For the text-containing cell, return its midpoint in [X, Y] coordinate format. 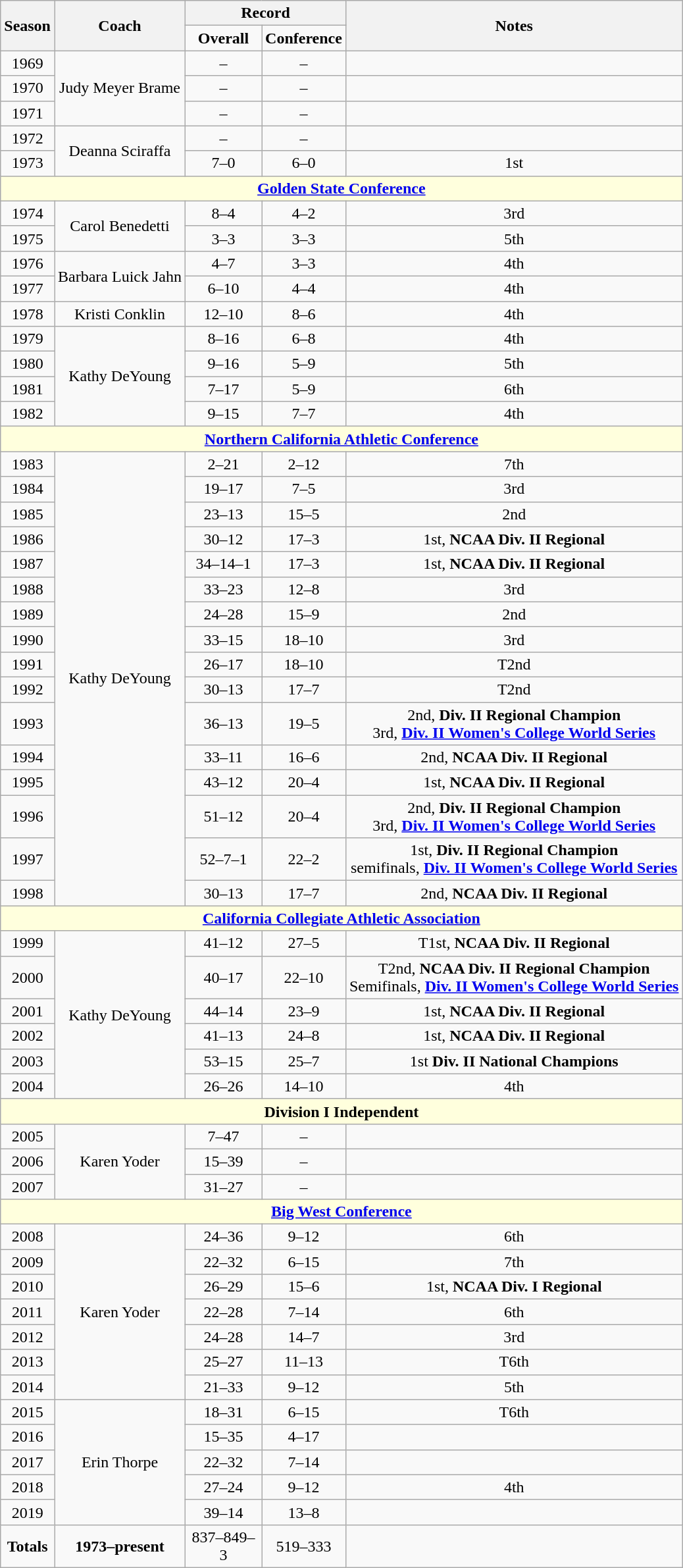
2000 [28, 977]
1987 [28, 564]
7–47 [223, 1136]
15–39 [223, 1161]
1978 [28, 314]
33–15 [223, 639]
8–16 [223, 339]
52–7–1 [223, 860]
2018 [28, 1487]
2006 [28, 1161]
2014 [28, 1387]
Totals [28, 1546]
6–8 [304, 339]
519–333 [304, 1546]
Division I Independent [341, 1111]
15–35 [223, 1437]
Notes [514, 26]
Barbara Luick Jahn [120, 276]
1994 [28, 758]
1980 [28, 364]
2009 [28, 1262]
23–13 [223, 514]
4–2 [304, 213]
1st Div. II National Champions [514, 1061]
6–0 [304, 163]
8–4 [223, 213]
51–12 [223, 816]
41–13 [223, 1036]
2007 [28, 1187]
837–849–3 [223, 1546]
6–10 [223, 288]
2–21 [223, 464]
1990 [28, 639]
Overall [223, 38]
Golden State Conference [341, 188]
4–4 [304, 288]
1979 [28, 339]
9–15 [223, 414]
2012 [28, 1337]
1988 [28, 589]
15–5 [304, 514]
41–12 [223, 943]
Judy Meyer Brame [120, 88]
2010 [28, 1287]
26–26 [223, 1086]
1981 [28, 389]
2008 [28, 1237]
1973–present [120, 1546]
2005 [28, 1136]
1985 [28, 514]
24–36 [223, 1237]
1st [514, 163]
7–17 [223, 389]
1970 [28, 88]
26–17 [223, 664]
1983 [28, 464]
12–8 [304, 589]
26–29 [223, 1287]
7–0 [223, 163]
53–15 [223, 1061]
22–2 [304, 860]
4–7 [223, 263]
Deanna Sciraffa [120, 151]
Coach [120, 26]
1975 [28, 238]
19–5 [304, 723]
27–5 [304, 943]
1991 [28, 664]
43–12 [223, 783]
2–12 [304, 464]
23–9 [304, 1011]
1982 [28, 414]
1974 [28, 213]
22–10 [304, 977]
1986 [28, 539]
13–8 [304, 1512]
27–24 [223, 1487]
2016 [28, 1437]
1973 [28, 163]
Kristi Conklin [120, 314]
31–27 [223, 1187]
Northern California Athletic Conference [341, 439]
1984 [28, 489]
2015 [28, 1412]
33–11 [223, 758]
33–23 [223, 589]
21–33 [223, 1387]
24–8 [304, 1036]
1972 [28, 138]
Conference [304, 38]
34–14–1 [223, 564]
14–7 [304, 1337]
1989 [28, 614]
1999 [28, 943]
1971 [28, 113]
22–28 [223, 1312]
40–17 [223, 977]
19–17 [223, 489]
Record [265, 13]
8–6 [304, 314]
36–13 [223, 723]
2002 [28, 1036]
2001 [28, 1011]
18–31 [223, 1412]
14–10 [304, 1086]
4–17 [304, 1437]
16–6 [304, 758]
1992 [28, 689]
1st, Div. II Regional Championsemifinals, Div. II Women's College World Series [514, 860]
California Collegiate Athletic Association [341, 918]
1995 [28, 783]
1977 [28, 288]
1997 [28, 860]
T2nd, NCAA Div. II Regional ChampionSemifinals, Div. II Women's College World Series [514, 977]
Big West Conference [341, 1212]
Carol Benedetti [120, 226]
1998 [28, 893]
15–9 [304, 614]
2017 [28, 1462]
1969 [28, 63]
T1st, NCAA Div. II Regional [514, 943]
44–14 [223, 1011]
11–13 [304, 1362]
Season [28, 26]
2019 [28, 1512]
1st, NCAA Div. I Regional [514, 1287]
25–27 [223, 1362]
7–5 [304, 489]
2011 [28, 1312]
15–6 [304, 1287]
Erin Thorpe [120, 1462]
2004 [28, 1086]
2003 [28, 1061]
1993 [28, 723]
1976 [28, 263]
30–12 [223, 539]
25–7 [304, 1061]
7–7 [304, 414]
39–14 [223, 1512]
9–16 [223, 364]
2013 [28, 1362]
12–10 [223, 314]
1996 [28, 816]
